Return (X, Y) of the center of cell containing provided text 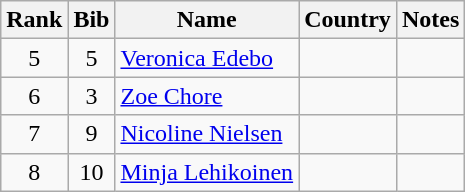
6 (34, 96)
Rank (34, 20)
3 (92, 96)
Zoe Chore (207, 96)
8 (34, 172)
7 (34, 134)
Name (207, 20)
Notes (430, 20)
Veronica Edebo (207, 58)
Nicoline Nielsen (207, 134)
Country (348, 20)
Minja Lehikoinen (207, 172)
Bib (92, 20)
10 (92, 172)
9 (92, 134)
